Detect which cell encompasses the target text, then output its [x, y] center coordinate. 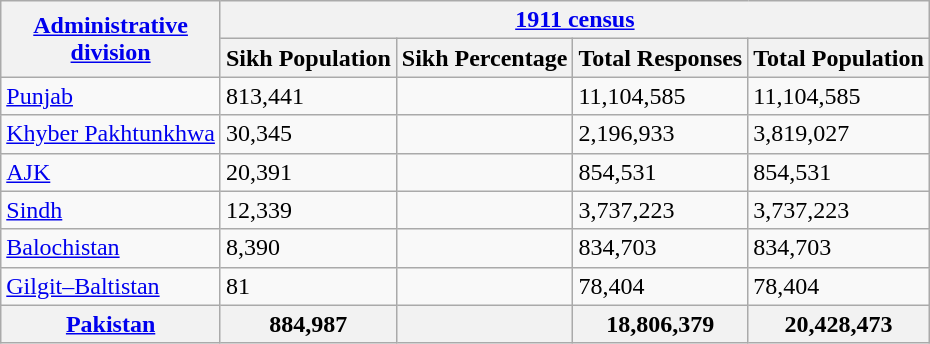
AJK [111, 172]
Total Population [839, 58]
Administrativedivision [111, 39]
8,390 [308, 248]
3,819,027 [839, 134]
2,196,933 [660, 134]
18,806,379 [660, 324]
20,391 [308, 172]
Total Responses [660, 58]
Sikh Percentage [484, 58]
81 [308, 286]
884,987 [308, 324]
1911 census [574, 20]
20,428,473 [839, 324]
Sindh [111, 210]
Pakistan [111, 324]
813,441 [308, 96]
Balochistan [111, 248]
Punjab [111, 96]
Khyber Pakhtunkhwa [111, 134]
12,339 [308, 210]
30,345 [308, 134]
Gilgit–Baltistan [111, 286]
Sikh Population [308, 58]
